Provide the [X, Y] coordinate of the cell's center where the given text is located.  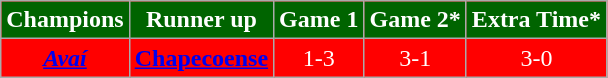
Champions [65, 20]
1-3 [319, 58]
Chapecoense [201, 58]
Game 2* [415, 20]
3-1 [415, 58]
Runner up [201, 20]
Avaí [65, 58]
Extra Time* [536, 20]
Game 1 [319, 20]
3-0 [536, 58]
